Search for the cell housing the specified text and yield its (X, Y) center coordinate. 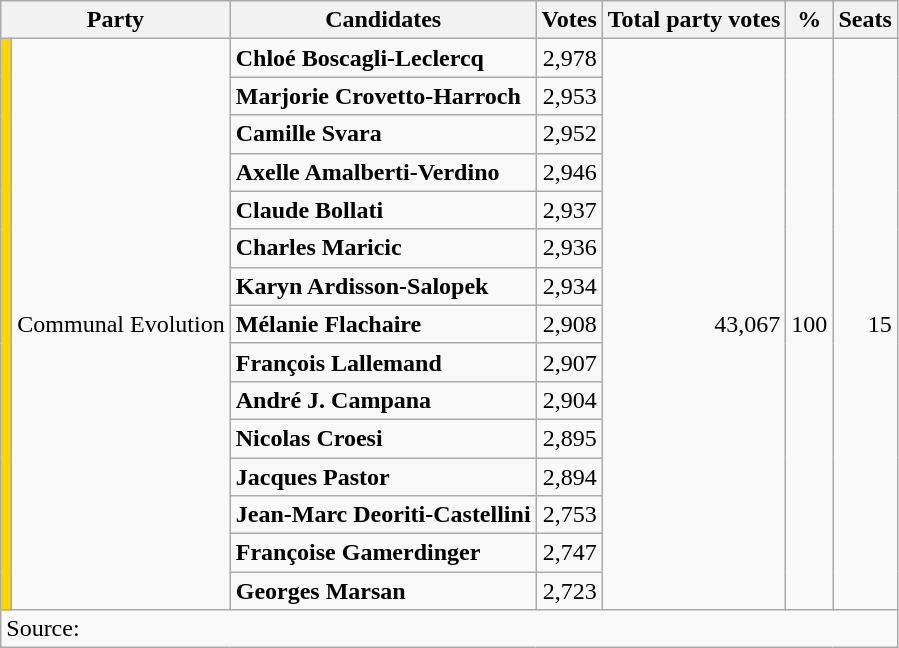
Party (116, 20)
2,894 (569, 477)
Charles Maricic (383, 248)
15 (865, 324)
Candidates (383, 20)
2,723 (569, 591)
Françoise Gamerdinger (383, 553)
2,934 (569, 286)
Nicolas Croesi (383, 438)
Votes (569, 20)
2,747 (569, 553)
2,953 (569, 96)
2,907 (569, 362)
Jean-Marc Deoriti-Castellini (383, 515)
2,978 (569, 58)
Mélanie Flachaire (383, 324)
Marjorie Crovetto-Harroch (383, 96)
% (810, 20)
2,753 (569, 515)
43,067 (694, 324)
François Lallemand (383, 362)
Camille Svara (383, 134)
Source: (450, 629)
2,895 (569, 438)
2,946 (569, 172)
Claude Bollati (383, 210)
Total party votes (694, 20)
2,952 (569, 134)
Jacques Pastor (383, 477)
2,908 (569, 324)
Communal Evolution (121, 324)
2,936 (569, 248)
100 (810, 324)
Seats (865, 20)
Axelle Amalberti-Verdino (383, 172)
2,937 (569, 210)
2,904 (569, 400)
Chloé Boscagli-Leclercq (383, 58)
Georges Marsan (383, 591)
Karyn Ardisson-Salopek (383, 286)
André J. Campana (383, 400)
